Capture the cell that displays the provided text and extract its [X, Y] central coordinate. 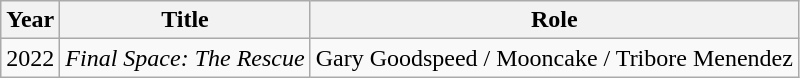
Role [554, 20]
2022 [30, 58]
Final Space: The Rescue [185, 58]
Title [185, 20]
Gary Goodspeed / Mooncake / Tribore Menendez [554, 58]
Year [30, 20]
